Return the (x, y) coordinate for the center point of the cell that contains the specified text.  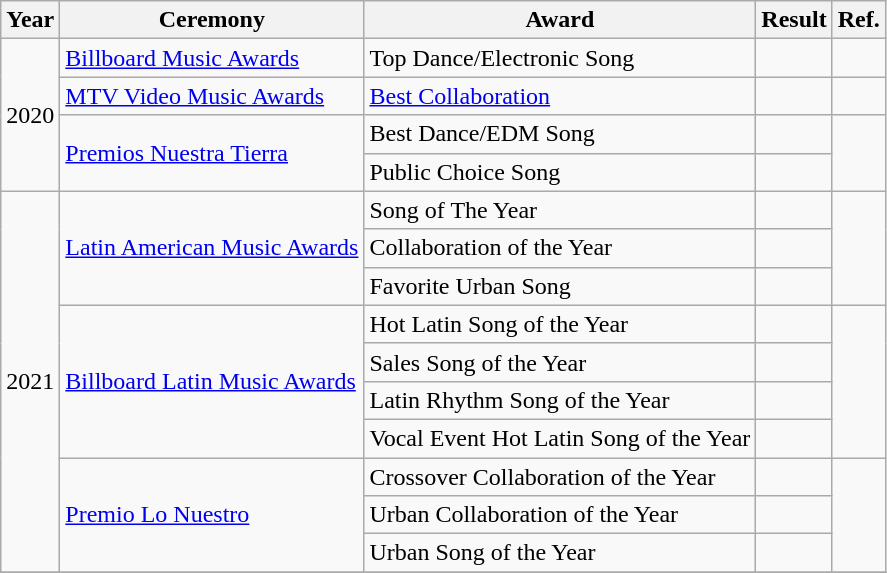
Premio Lo Nuestro (212, 515)
Hot Latin Song of the Year (560, 324)
Favorite Urban Song (560, 286)
MTV Video Music Awards (212, 96)
Premios Nuestra Tierra (212, 153)
Collaboration of the Year (560, 248)
Latin American Music Awards (212, 248)
Best Collaboration (560, 96)
Urban Collaboration of the Year (560, 515)
Crossover Collaboration of the Year (560, 477)
Song of The Year (560, 210)
Public Choice Song (560, 172)
Billboard Music Awards (212, 58)
Billboard Latin Music Awards (212, 381)
2020 (30, 115)
Result (794, 20)
Top Dance/Electronic Song (560, 58)
Vocal Event Hot Latin Song of the Year (560, 438)
Sales Song of the Year (560, 362)
Ref. (858, 20)
Award (560, 20)
Best Dance/EDM Song (560, 134)
Ceremony (212, 20)
Urban Song of the Year (560, 553)
Year (30, 20)
2021 (30, 382)
Latin Rhythm Song of the Year (560, 400)
